Pinpoint the cell where the given text exists, returning its [x, y] midpoint coordinate. 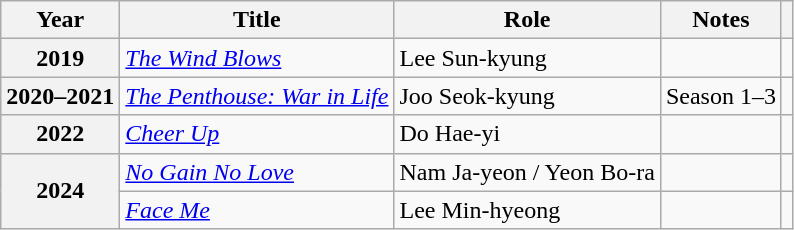
Joo Seok-kyung [527, 96]
Role [527, 20]
Year [60, 20]
The Wind Blows [257, 58]
No Gain No Love [257, 172]
Title [257, 20]
The Penthouse: War in Life [257, 96]
2022 [60, 134]
Season 1–3 [720, 96]
Do Hae-yi [527, 134]
2020–2021 [60, 96]
Lee Sun-kyung [527, 58]
Face Me [257, 210]
Notes [720, 20]
Nam Ja-yeon / Yeon Bo-ra [527, 172]
Lee Min-hyeong [527, 210]
2019 [60, 58]
2024 [60, 191]
Cheer Up [257, 134]
